Pinpoint the cell where the given text exists, returning its (X, Y) midpoint coordinate. 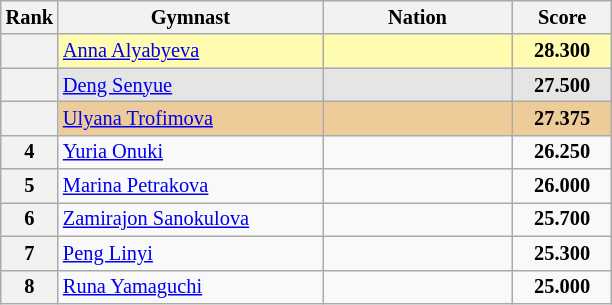
Nation (418, 17)
4 (30, 152)
Deng Senyue (190, 85)
8 (30, 287)
Ulyana Trofimova (190, 118)
Yuria Onuki (190, 152)
26.250 (562, 152)
Peng Linyi (190, 253)
28.300 (562, 51)
Runa Yamaguchi (190, 287)
25.700 (562, 219)
27.500 (562, 85)
Marina Petrakova (190, 186)
27.375 (562, 118)
26.000 (562, 186)
Anna Alyabyeva (190, 51)
25.000 (562, 287)
Score (562, 17)
25.300 (562, 253)
6 (30, 219)
Rank (30, 17)
Gymnast (190, 17)
5 (30, 186)
Zamirajon Sanokulova (190, 219)
7 (30, 253)
